Find where the given text appears and provide that cell's center as (x, y) coordinate. 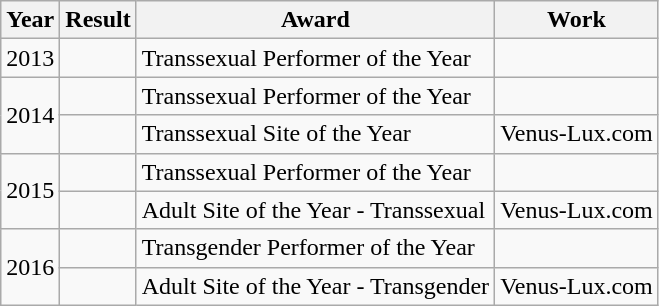
2013 (30, 58)
2015 (30, 191)
Result (98, 20)
Transsexual Site of the Year (315, 134)
2016 (30, 267)
Year (30, 20)
Transgender Performer of the Year (315, 248)
Award (315, 20)
Adult Site of the Year - Transsexual (315, 210)
2014 (30, 115)
Adult Site of the Year - Transgender (315, 286)
Work (577, 20)
